Output the [X, Y] coordinate of the center of the cell containing the given text.  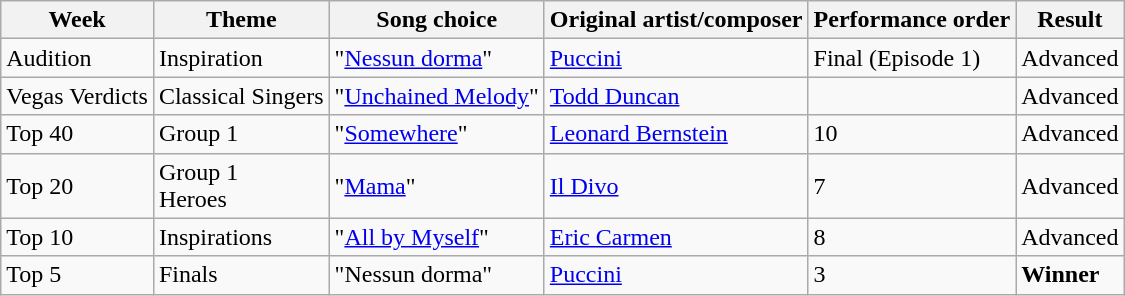
Top 10 [78, 237]
Finals [241, 275]
Il Divo [676, 186]
Top 20 [78, 186]
3 [912, 275]
Top 40 [78, 134]
Inspiration [241, 58]
Final (Episode 1) [912, 58]
Eric Carmen [676, 237]
Result [1070, 20]
Theme [241, 20]
"All by Myself" [436, 237]
Todd Duncan [676, 96]
7 [912, 186]
10 [912, 134]
Winner [1070, 275]
8 [912, 237]
Week [78, 20]
Performance order [912, 20]
Song choice [436, 20]
Inspirations [241, 237]
Group 1Heroes [241, 186]
Group 1 [241, 134]
Vegas Verdicts [78, 96]
Leonard Bernstein [676, 134]
"Mama" [436, 186]
Classical Singers [241, 96]
Top 5 [78, 275]
"Somewhere" [436, 134]
"Unchained Melody" [436, 96]
Audition [78, 58]
Original artist/composer [676, 20]
